Pinpoint the cell where the given text exists, returning its (x, y) midpoint coordinate. 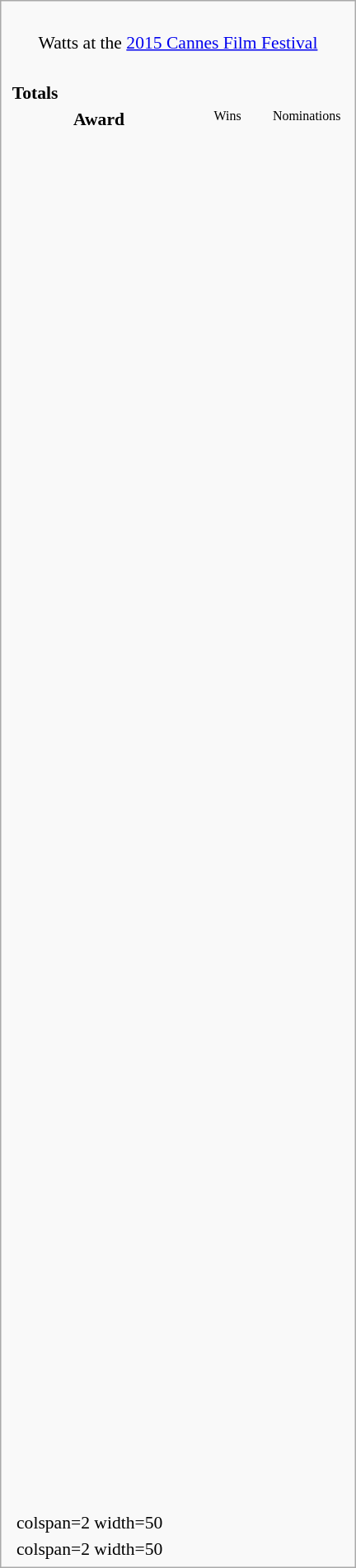
Nominations (307, 119)
Wins (227, 119)
Totals Award Wins Nominations (178, 783)
Totals (178, 93)
Award (99, 119)
Watts at the 2015 Cannes Film Festival (178, 32)
